Capture the cell that displays the provided text and extract its [X, Y] central coordinate. 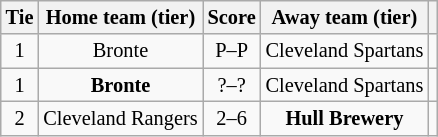
Hull Brewery [345, 118]
?–? [232, 85]
P–P [232, 51]
Away team (tier) [345, 17]
Home team (tier) [120, 17]
Cleveland Rangers [120, 118]
2 [20, 118]
Tie [20, 17]
Score [232, 17]
2–6 [232, 118]
